Extract the [X, Y] coordinate from the center of the cell holding the provided text.  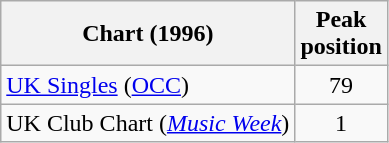
79 [341, 85]
Peakposition [341, 34]
Chart (1996) [148, 34]
1 [341, 123]
UK Club Chart (Music Week) [148, 123]
UK Singles (OCC) [148, 85]
